Pinpoint the cell where the given text exists, returning its (X, Y) midpoint coordinate. 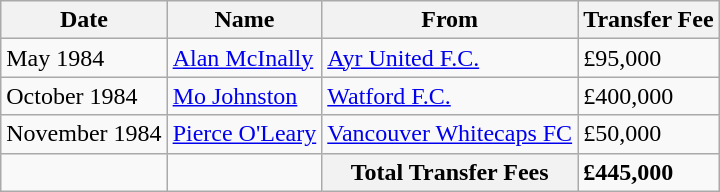
Watford F.C. (450, 96)
Total Transfer Fees (450, 172)
Transfer Fee (648, 20)
£445,000 (648, 172)
Pierce O'Leary (244, 134)
From (450, 20)
October 1984 (84, 96)
Name (244, 20)
Ayr United F.C. (450, 58)
Mo Johnston (244, 96)
Vancouver Whitecaps FC (450, 134)
November 1984 (84, 134)
May 1984 (84, 58)
£95,000 (648, 58)
Date (84, 20)
£50,000 (648, 134)
Alan McInally (244, 58)
£400,000 (648, 96)
